Pinpoint the cell where the given text exists, returning its (X, Y) midpoint coordinate. 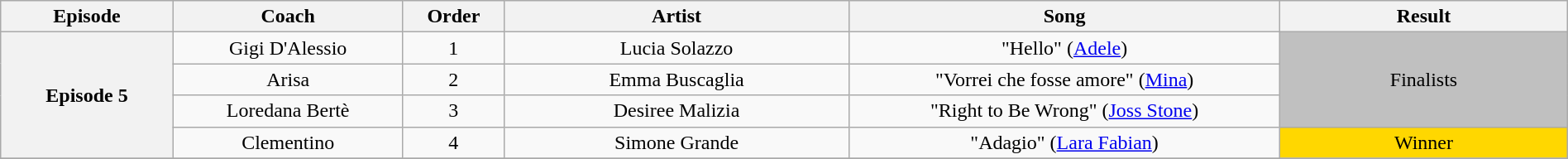
"Adagio" (Lara Fabian) (1065, 142)
Order (453, 17)
Coach (288, 17)
Episode (87, 17)
"Right to Be Wrong" (Joss Stone) (1065, 111)
Lucia Solazzo (676, 48)
Arisa (288, 79)
Gigi D'Alessio (288, 48)
Artist (676, 17)
Winner (1424, 142)
Clementino (288, 142)
Episode 5 (87, 95)
"Vorrei che fosse amore" (Mina) (1065, 79)
4 (453, 142)
"Hello" (Adele) (1065, 48)
Emma Buscaglia (676, 79)
Finalists (1424, 79)
Desiree Malizia (676, 111)
Song (1065, 17)
3 (453, 111)
Result (1424, 17)
2 (453, 79)
Loredana Bertè (288, 111)
1 (453, 48)
Simone Grande (676, 142)
